Return the [X, Y] coordinate for the center point of the cell that contains the specified text.  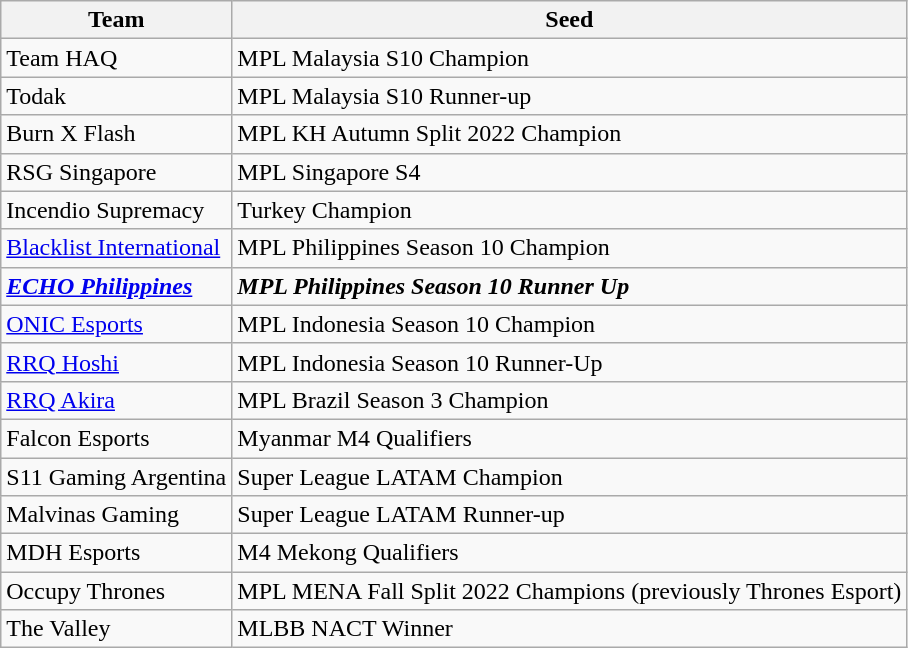
RRQ Hoshi [116, 362]
MPL Indonesia Season 10 Champion [570, 324]
MPL KH Autumn Split 2022 Champion [570, 134]
S11 Gaming Argentina [116, 477]
Myanmar M4 Qualifiers [570, 438]
MPL Malaysia S10 Champion [570, 58]
MPL Brazil Season 3 Champion [570, 400]
Seed [570, 20]
Super League LATAM Runner-up [570, 515]
Turkey Champion [570, 210]
Incendio Supremacy [116, 210]
ECHO Philippines [116, 286]
MPL Malaysia S10 Runner-up [570, 96]
RRQ Akira [116, 400]
MPL Philippines Season 10 Runner Up [570, 286]
MPL Philippines Season 10 Champion [570, 248]
M4 Mekong Qualifiers [570, 553]
Burn X Flash [116, 134]
Todak [116, 96]
RSG Singapore [116, 172]
Super League LATAM Champion [570, 477]
The Valley [116, 629]
MPL Indonesia Season 10 Runner-Up [570, 362]
Team HAQ [116, 58]
Falcon Esports [116, 438]
MDH Esports [116, 553]
Team [116, 20]
Blacklist International [116, 248]
Occupy Thrones [116, 591]
MPL Singapore S4 [570, 172]
MPL MENA Fall Split 2022 Champions (previously Thrones Esport) [570, 591]
MLBB NACT Winner [570, 629]
Malvinas Gaming [116, 515]
ONIC Esports [116, 324]
